Find where the given text appears and provide that cell's center as (X, Y) coordinate. 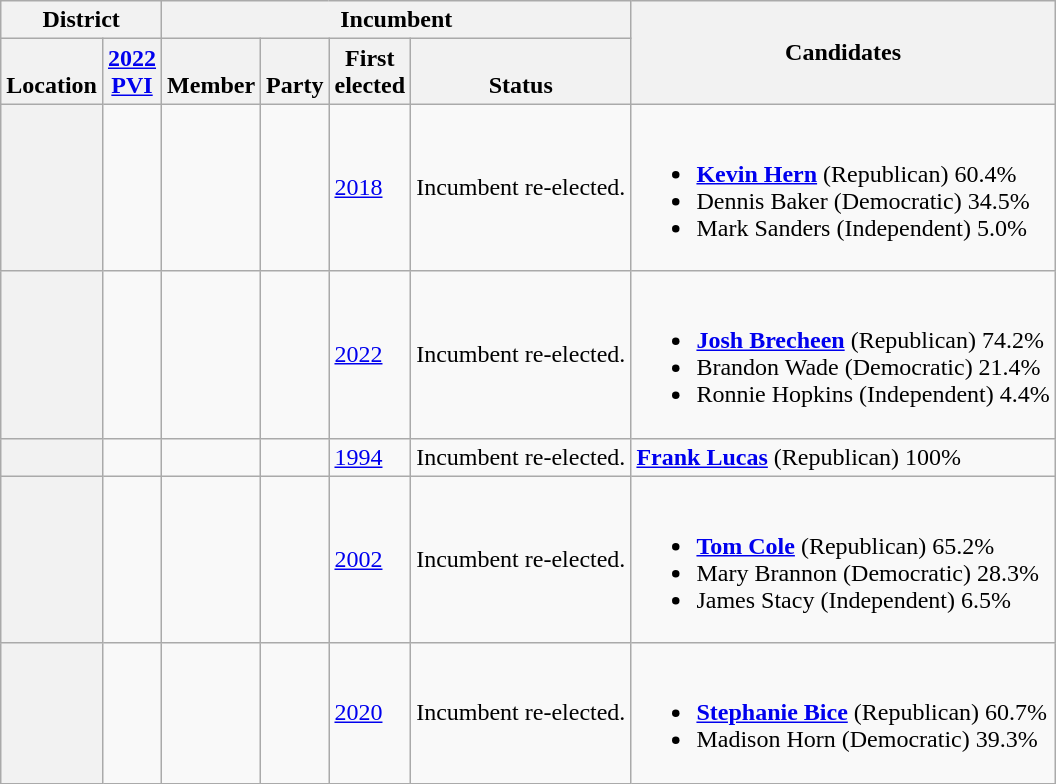
Kevin Hern (Republican) 60.4%Dennis Baker (Democratic) 34.5%Mark Sanders (Independent) 5.0% (843, 188)
Stephanie Bice (Republican) 60.7%Madison Horn (Democratic) 39.3% (843, 713)
Josh Brecheen (Republican) 74.2%Brandon Wade (Democratic) 21.4%Ronnie Hopkins (Independent) 4.4% (843, 354)
Location (52, 72)
Member (212, 72)
1994 (370, 457)
2018 (370, 188)
Candidates (843, 52)
Party (295, 72)
2022PVI (132, 72)
Status (521, 72)
Tom Cole (Republican) 65.2%Mary Brannon (Democratic) 28.3%James Stacy (Independent) 6.5% (843, 560)
Frank Lucas (Republican) 100% (843, 457)
Incumbent (396, 20)
2020 (370, 713)
2002 (370, 560)
2022 (370, 354)
District (82, 20)
Firstelected (370, 72)
